Find where the given text appears and provide that cell's center as (X, Y) coordinate. 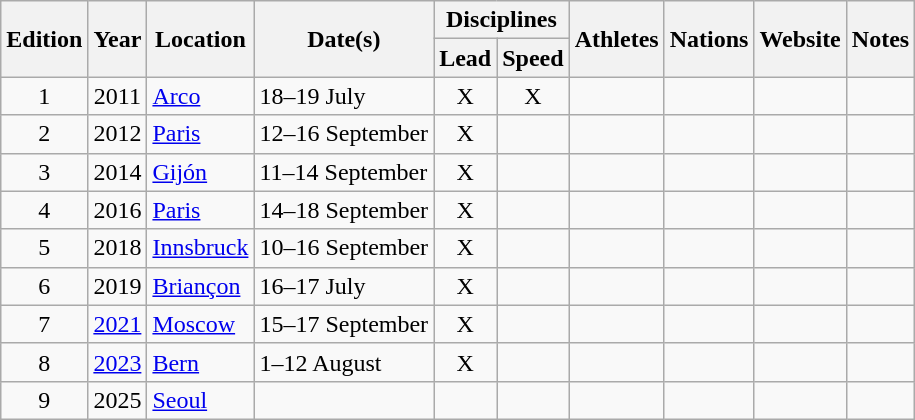
Nations (709, 39)
4 (44, 210)
Disciplines (502, 20)
Location (200, 39)
2011 (118, 96)
9 (44, 400)
Moscow (200, 324)
2018 (118, 248)
7 (44, 324)
10–16 September (344, 248)
Bern (200, 362)
6 (44, 286)
2025 (118, 400)
15–17 September (344, 324)
8 (44, 362)
11–14 September (344, 172)
Website (800, 39)
2014 (118, 172)
1 (44, 96)
Seoul (200, 400)
18–19 July (344, 96)
3 (44, 172)
Gijón (200, 172)
14–18 September (344, 210)
Notes (880, 39)
16–17 July (344, 286)
2023 (118, 362)
Speed (533, 58)
5 (44, 248)
Lead (466, 58)
2019 (118, 286)
Arco (200, 96)
1–12 August (344, 362)
Edition (44, 39)
Briançon (200, 286)
Innsbruck (200, 248)
2021 (118, 324)
2016 (118, 210)
Athletes (616, 39)
2 (44, 134)
2012 (118, 134)
Year (118, 39)
Date(s) (344, 39)
12–16 September (344, 134)
